Search for the cell housing the specified text and yield its (x, y) center coordinate. 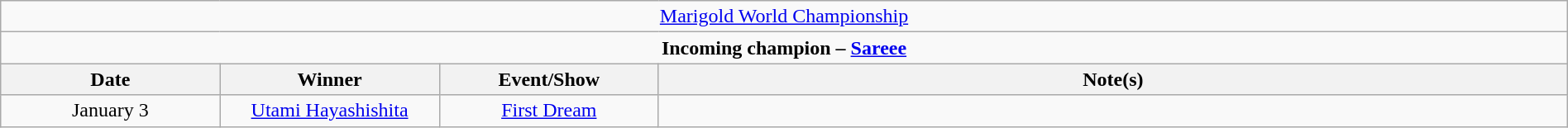
Event/Show (549, 79)
Date (111, 79)
First Dream (549, 111)
Winner (329, 79)
January 3 (111, 111)
Note(s) (1113, 79)
Utami Hayashishita (329, 111)
Incoming champion – Sareee (784, 48)
Marigold World Championship (784, 17)
